For the text-containing cell, return its midpoint in (X, Y) coordinate format. 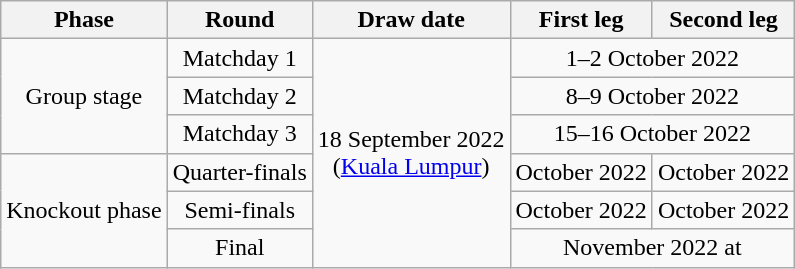
Phase (84, 20)
Semi-finals (240, 210)
First leg (581, 20)
Second leg (723, 20)
November 2022 at (652, 248)
18 September 2022(Kuala Lumpur) (411, 153)
Group stage (84, 96)
Knockout phase (84, 210)
Round (240, 20)
Matchday 3 (240, 134)
Quarter-finals (240, 172)
15–16 October 2022 (652, 134)
Final (240, 248)
Matchday 1 (240, 58)
Matchday 2 (240, 96)
8–9 October 2022 (652, 96)
Draw date (411, 20)
1–2 October 2022 (652, 58)
